Pinpoint the cell where the given text exists, returning its [X, Y] midpoint coordinate. 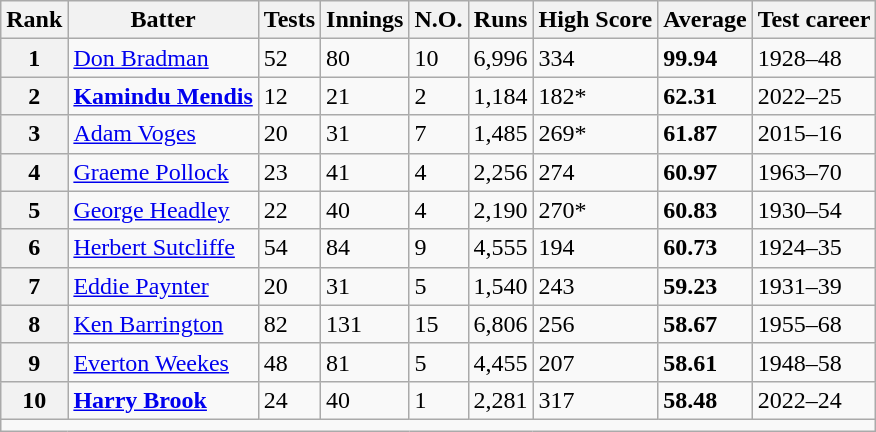
80 [365, 58]
Herbert Sutcliffe [163, 248]
194 [596, 248]
1,184 [500, 96]
84 [365, 248]
1948–58 [814, 362]
61.87 [706, 134]
207 [596, 362]
270* [596, 210]
6 [34, 248]
99.94 [706, 58]
George Headley [163, 210]
1963–70 [814, 172]
317 [596, 400]
269* [596, 134]
2022–24 [814, 400]
182* [596, 96]
Test career [814, 20]
Graeme Pollock [163, 172]
Tests [289, 20]
24 [289, 400]
58.61 [706, 362]
2,190 [500, 210]
131 [365, 324]
58.48 [706, 400]
Batter [163, 20]
4,555 [500, 248]
23 [289, 172]
1928–48 [814, 58]
62.31 [706, 96]
Rank [34, 20]
1955–68 [814, 324]
2022–25 [814, 96]
6,806 [500, 324]
22 [289, 210]
60.83 [706, 210]
N.O. [438, 20]
21 [365, 96]
52 [289, 58]
58.67 [706, 324]
15 [438, 324]
High Score [596, 20]
Don Bradman [163, 58]
1930–54 [814, 210]
Harry Brook [163, 400]
1931–39 [814, 286]
Innings [365, 20]
274 [596, 172]
Ken Barrington [163, 324]
54 [289, 248]
41 [365, 172]
Kamindu Mendis [163, 96]
334 [596, 58]
2015–16 [814, 134]
1924–35 [814, 248]
60.73 [706, 248]
1,540 [500, 286]
12 [289, 96]
Runs [500, 20]
48 [289, 362]
Everton Weekes [163, 362]
Adam Voges [163, 134]
82 [289, 324]
256 [596, 324]
2,256 [500, 172]
Average [706, 20]
1,485 [500, 134]
3 [34, 134]
81 [365, 362]
60.97 [706, 172]
6,996 [500, 58]
Eddie Paynter [163, 286]
59.23 [706, 286]
2,281 [500, 400]
8 [34, 324]
243 [596, 286]
4,455 [500, 362]
